For the text-containing cell, return its midpoint in [x, y] coordinate format. 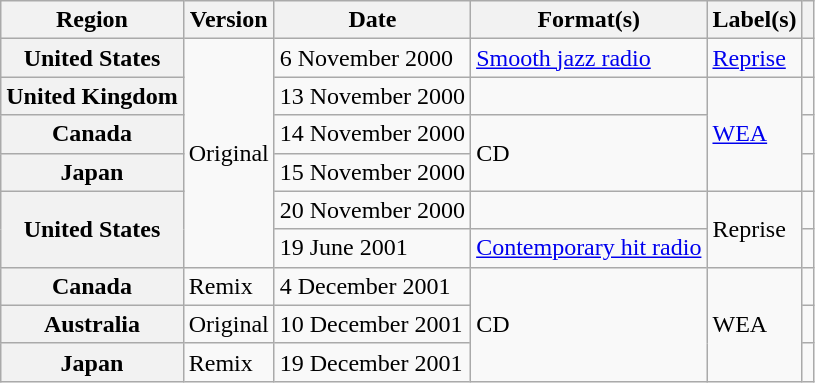
6 November 2000 [372, 58]
10 December 2001 [372, 324]
4 December 2001 [372, 286]
19 December 2001 [372, 362]
Contemporary hit radio [589, 248]
Format(s) [589, 20]
Australia [92, 324]
Smooth jazz radio [589, 58]
Date [372, 20]
15 November 2000 [372, 172]
Label(s) [754, 20]
13 November 2000 [372, 96]
14 November 2000 [372, 134]
Region [92, 20]
20 November 2000 [372, 210]
United Kingdom [92, 96]
19 June 2001 [372, 248]
Version [228, 20]
